For the text-containing cell, return its midpoint in (X, Y) coordinate format. 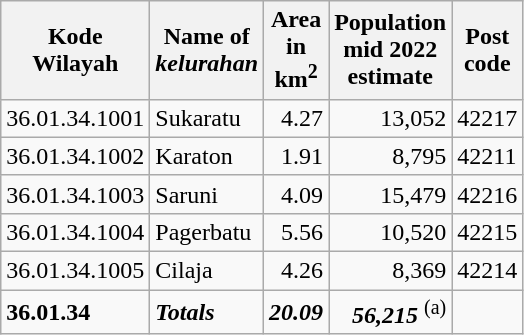
36.01.34.1005 (76, 271)
4.27 (296, 118)
Pagerbatu (207, 232)
4.26 (296, 271)
Saruni (207, 194)
42216 (488, 194)
15,479 (390, 194)
36.01.34.1004 (76, 232)
5.56 (296, 232)
56,215 (a) (390, 312)
42215 (488, 232)
36.01.34.1003 (76, 194)
13,052 (390, 118)
Postcode (488, 50)
36.01.34.1001 (76, 118)
Name of kelurahan (207, 50)
1.91 (296, 156)
10,520 (390, 232)
20.09 (296, 312)
42211 (488, 156)
Cilaja (207, 271)
Area in km2 (296, 50)
Karaton (207, 156)
42217 (488, 118)
Totals (207, 312)
36.01.34.1002 (76, 156)
8,795 (390, 156)
Kode Wilayah (76, 50)
8,369 (390, 271)
36.01.34 (76, 312)
4.09 (296, 194)
Populationmid 2022estimate (390, 50)
Sukaratu (207, 118)
42214 (488, 271)
